Return (X, Y) of the center of cell containing provided text 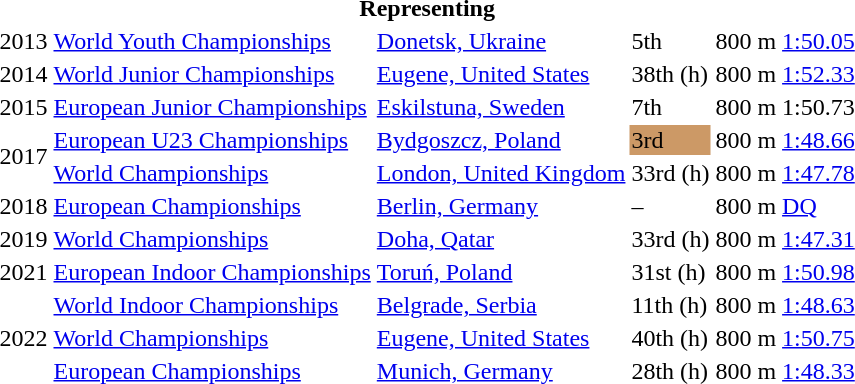
31st (h) (670, 272)
11th (h) (670, 305)
Bydgoszcz, Poland (501, 140)
Donetsk, Ukraine (501, 41)
40th (h) (670, 338)
Eskilstuna, Sweden (501, 107)
5th (670, 41)
Doha, Qatar (501, 239)
World Youth Championships (212, 41)
38th (h) (670, 74)
– (670, 206)
European Junior Championships (212, 107)
World Indoor Championships (212, 305)
Berlin, Germany (501, 206)
3rd (670, 140)
Toruń, Poland (501, 272)
European Indoor Championships (212, 272)
European U23 Championships (212, 140)
European Championships (212, 206)
7th (670, 107)
World Junior Championships (212, 74)
Belgrade, Serbia (501, 305)
London, United Kingdom (501, 173)
